Return [x, y] of the center of cell containing provided text 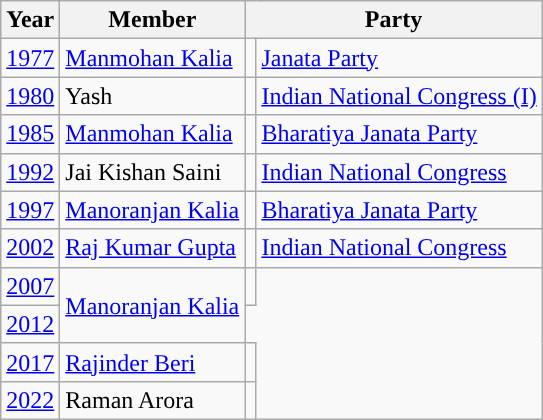
Indian National Congress (I) [399, 96]
2007 [30, 286]
Member [152, 20]
2012 [30, 324]
Rajinder Beri [152, 362]
1980 [30, 96]
1977 [30, 58]
Janata Party [399, 58]
2002 [30, 248]
Raman Arora [152, 400]
1985 [30, 134]
1997 [30, 210]
2017 [30, 362]
Yash [152, 96]
Year [30, 20]
Party [394, 20]
Jai Kishan Saini [152, 172]
2022 [30, 400]
1992 [30, 172]
Raj Kumar Gupta [152, 248]
